Locate the cell with the specified text and output its [x, y] center coordinate. 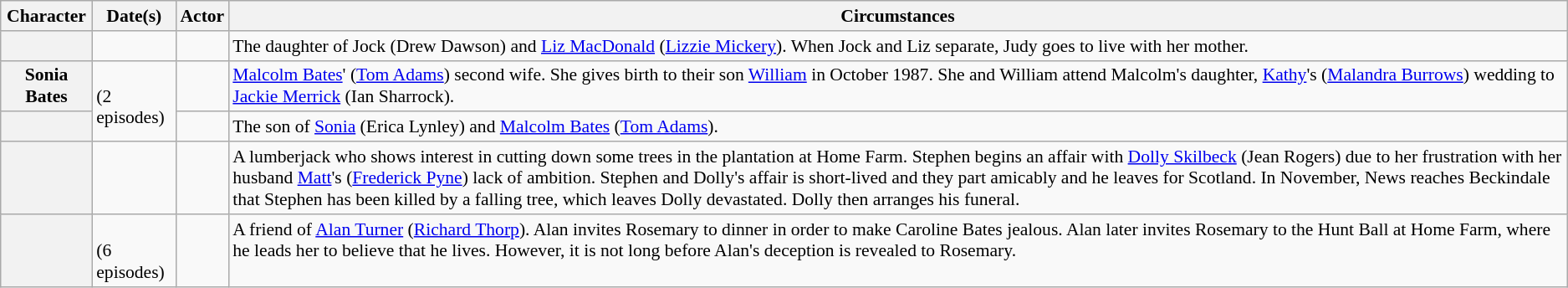
(6 episodes) [134, 251]
Character [47, 16]
Actor [202, 16]
The daughter of Jock (Drew Dawson) and Liz MacDonald (Lizzie Mickery). When Jock and Liz separate, Judy goes to live with her mother. [897, 46]
(2 episodes) [134, 100]
Sonia Bates [47, 85]
The son of Sonia (Erica Lynley) and Malcolm Bates (Tom Adams). [897, 127]
Date(s) [134, 16]
Circumstances [897, 16]
